Provide the [X, Y] coordinate of the cell's center where the given text is located.  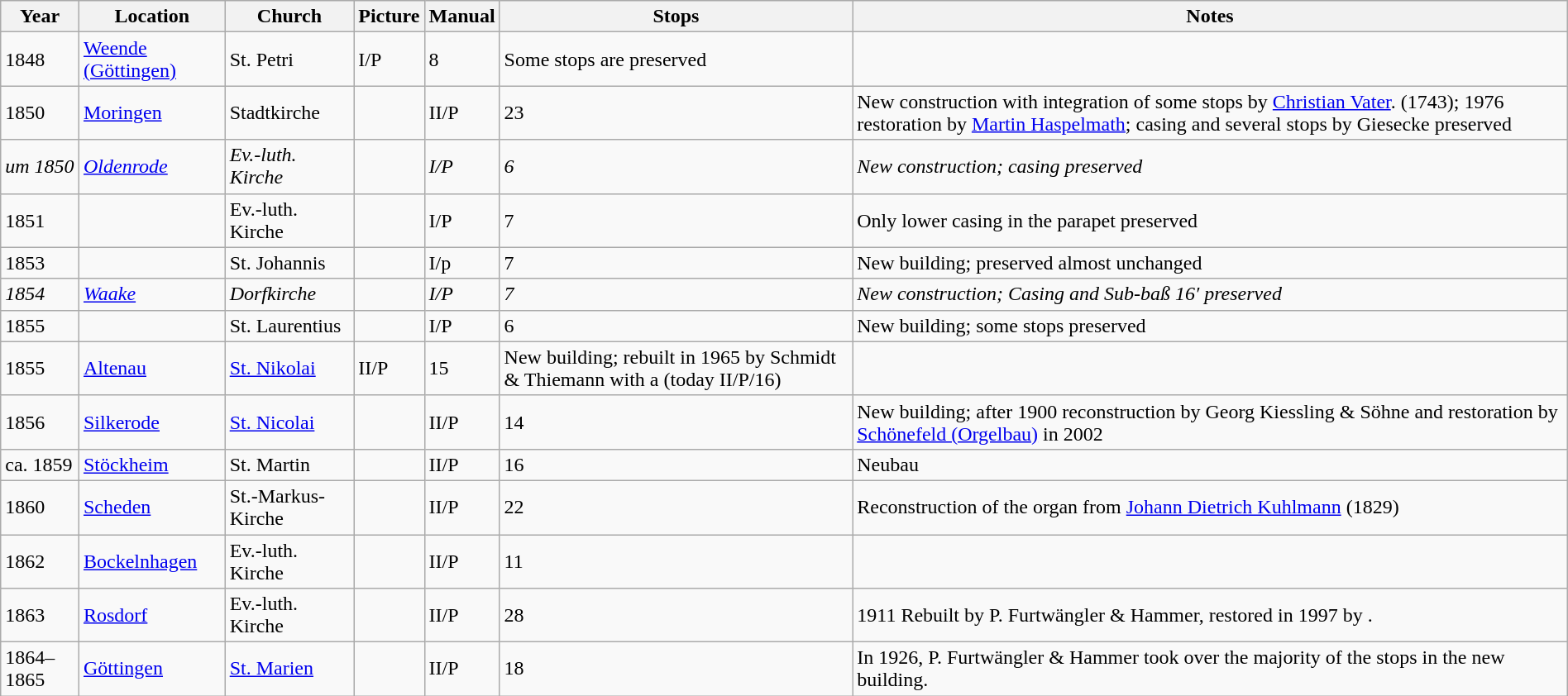
16 [676, 465]
New building; preserved almost unchanged [1211, 263]
Only lower casing in the parapet preserved [1211, 220]
Location [152, 17]
New building; rebuilt in 1965 by Schmidt & Thiemann with a (today II/P/16) [676, 369]
Waake [152, 294]
1864–1865 [40, 670]
1862 [40, 560]
Silkerode [152, 422]
Church [289, 17]
18 [676, 670]
Manual [461, 17]
Reconstruction of the organ from Johann Dietrich Kuhlmann (1829) [1211, 508]
1911 Rebuilt by P. Furtwängler & Hammer, restored in 1997 by . [1211, 615]
St. Petri [289, 60]
St. Johannis [289, 263]
ca. 1859 [40, 465]
In 1926, P. Furtwängler & Hammer took over the majority of the stops in the new building. [1211, 670]
St. Nikolai [289, 369]
Scheden [152, 508]
Stadtkirche [289, 112]
New construction; Casing and Sub-baß 16′ preserved [1211, 294]
8 [461, 60]
Stöckheim [152, 465]
Dorfkirche [289, 294]
New construction; casing preserved [1211, 167]
New building; some stops preserved [1211, 326]
Weende (Göttingen) [152, 60]
I/p [461, 263]
New building; after 1900 reconstruction by Georg Kiessling & Söhne and restoration by Schönefeld (Orgelbau) in 2002 [1211, 422]
St. Nicolai [289, 422]
Some stops are preserved [676, 60]
Oldenrode [152, 167]
1856 [40, 422]
23 [676, 112]
1863 [40, 615]
Altenau [152, 369]
1853 [40, 263]
14 [676, 422]
28 [676, 615]
St. Marien [289, 670]
Göttingen [152, 670]
Moringen [152, 112]
Notes [1211, 17]
Bockelnhagen [152, 560]
1860 [40, 508]
1854 [40, 294]
1851 [40, 220]
15 [461, 369]
Picture [389, 17]
1850 [40, 112]
Year [40, 17]
11 [676, 560]
Stops [676, 17]
Rosdorf [152, 615]
St. Laurentius [289, 326]
1848 [40, 60]
um 1850 [40, 167]
22 [676, 508]
St. Martin [289, 465]
St.-Markus-Kirche [289, 508]
Neubau [1211, 465]
